Output the (X, Y) coordinate of the center of the cell containing the given text.  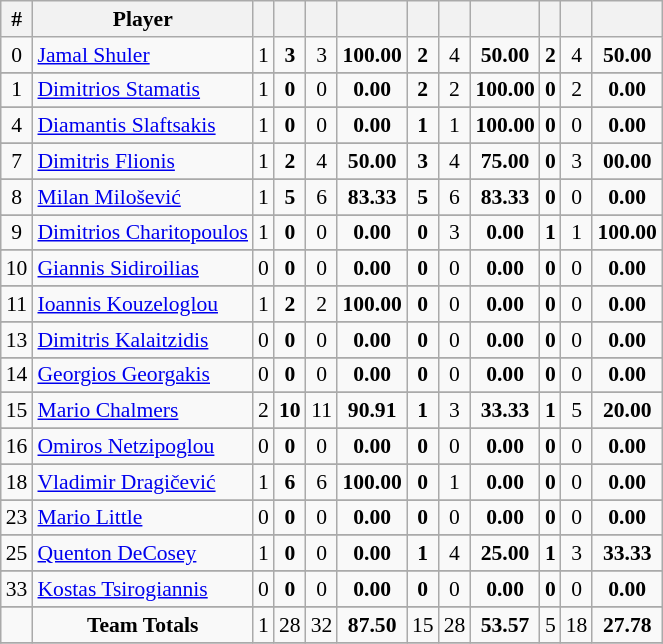
Omiros Netzipoglou (142, 447)
Jamal Shuler (142, 55)
Milan Milošević (142, 197)
14 (17, 375)
Dimitrios Charitopoulos (142, 233)
23 (17, 518)
25.00 (504, 554)
00.00 (626, 162)
53.57 (504, 625)
Dimitris Flionis (142, 162)
Mario Little (142, 518)
75.00 (504, 162)
87.50 (372, 625)
Quenton DeCosey (142, 554)
Vladimir Dragičević (142, 482)
Giannis Sidiroilias (142, 269)
Dimitrios Stamatis (142, 90)
33 (17, 589)
Diamantis Slaftsakis (142, 126)
27.78 (626, 625)
16 (17, 447)
Ioannis Kouzeloglou (142, 304)
Player (142, 19)
32 (322, 625)
Dimitris Kalaitzidis (142, 340)
13 (17, 340)
Team Totals (142, 625)
8 (17, 197)
7 (17, 162)
# (17, 19)
90.91 (372, 411)
25 (17, 554)
Kostas Tsirogiannis (142, 589)
Mario Chalmers (142, 411)
Georgios Georgakis (142, 375)
20.00 (626, 411)
9 (17, 233)
